For the text-containing cell, return its midpoint in [X, Y] coordinate format. 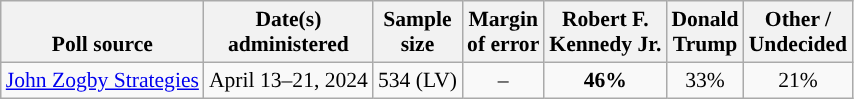
DonaldTrump [704, 32]
– [503, 80]
Other /Undecided [798, 32]
Marginof error [503, 32]
534 (LV) [418, 80]
Date(s)administered [288, 32]
21% [798, 80]
John Zogby Strategies [102, 80]
Poll source [102, 32]
Robert F.Kennedy Jr. [605, 32]
33% [704, 80]
Samplesize [418, 32]
April 13–21, 2024 [288, 80]
46% [605, 80]
